From the cell containing the given text, extract its center point as (x, y) coordinate. 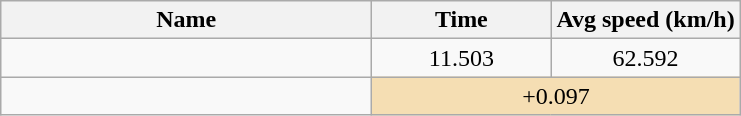
+0.097 (556, 96)
62.592 (646, 58)
Name (186, 20)
Avg speed (km/h) (646, 20)
11.503 (462, 58)
Time (462, 20)
